Capture the cell that displays the provided text and extract its (X, Y) central coordinate. 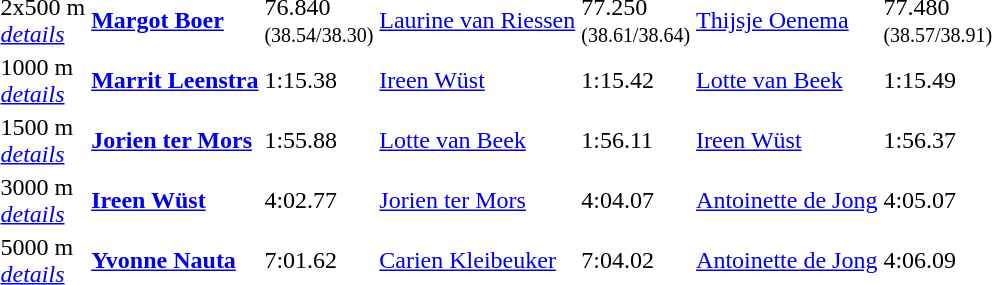
Antoinette de Jong (787, 200)
Marrit Leenstra (175, 80)
1:55.88 (319, 140)
1:56.11 (636, 140)
4:04.07 (636, 200)
1:15.38 (319, 80)
4:02.77 (319, 200)
1:15.42 (636, 80)
